From the cell containing the given text, extract its center point as (x, y) coordinate. 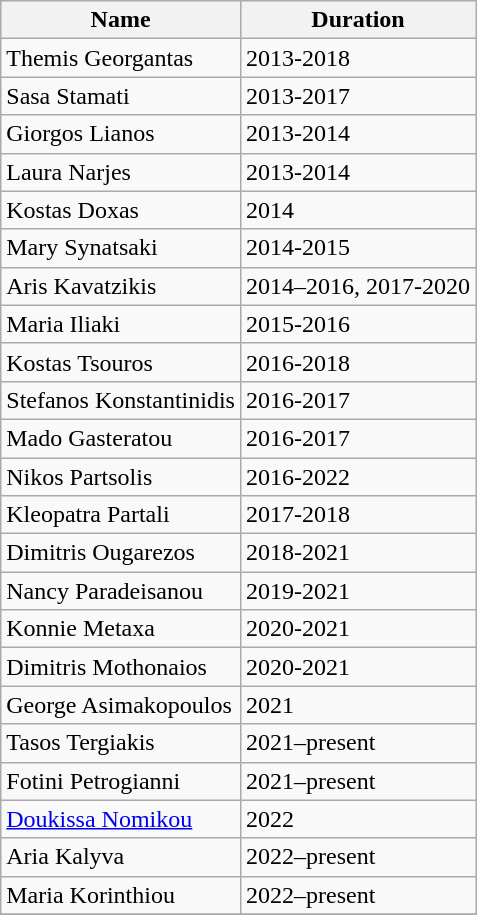
Themis Georgantas (121, 58)
2013-2017 (358, 96)
Duration (358, 20)
Laura Narjes (121, 172)
2021 (358, 705)
Mary Synatsaki (121, 248)
2014–2016, 2017-2020 (358, 286)
Kleopatra Partali (121, 515)
2015-2016 (358, 324)
2013-2018 (358, 58)
Dimitris Ougarezos (121, 553)
Aria Kalyva (121, 857)
Kostas Doxas (121, 210)
Nikos Partsolis (121, 477)
2019-2021 (358, 591)
2017-2018 (358, 515)
Aris Kavatzikis (121, 286)
Mado Gasteratou (121, 438)
Name (121, 20)
Maria Iliaki (121, 324)
Stefanos Konstantinidis (121, 400)
Dimitris Mothonaios (121, 667)
Konnie Metaxa (121, 629)
Giorgos Lianos (121, 134)
Nancy Paradeisanou (121, 591)
Doukissa Nomikou (121, 819)
2014-2015 (358, 248)
Sasa Stamati (121, 96)
2022 (358, 819)
George Asimakopoulos (121, 705)
Maria Korinthiou (121, 895)
2018-2021 (358, 553)
2014 (358, 210)
Fotini Petrogianni (121, 781)
Tasos Tergiakis (121, 743)
2016-2022 (358, 477)
Kostas Tsouros (121, 362)
2016-2018 (358, 362)
